Return [x, y] of the center of cell containing provided text 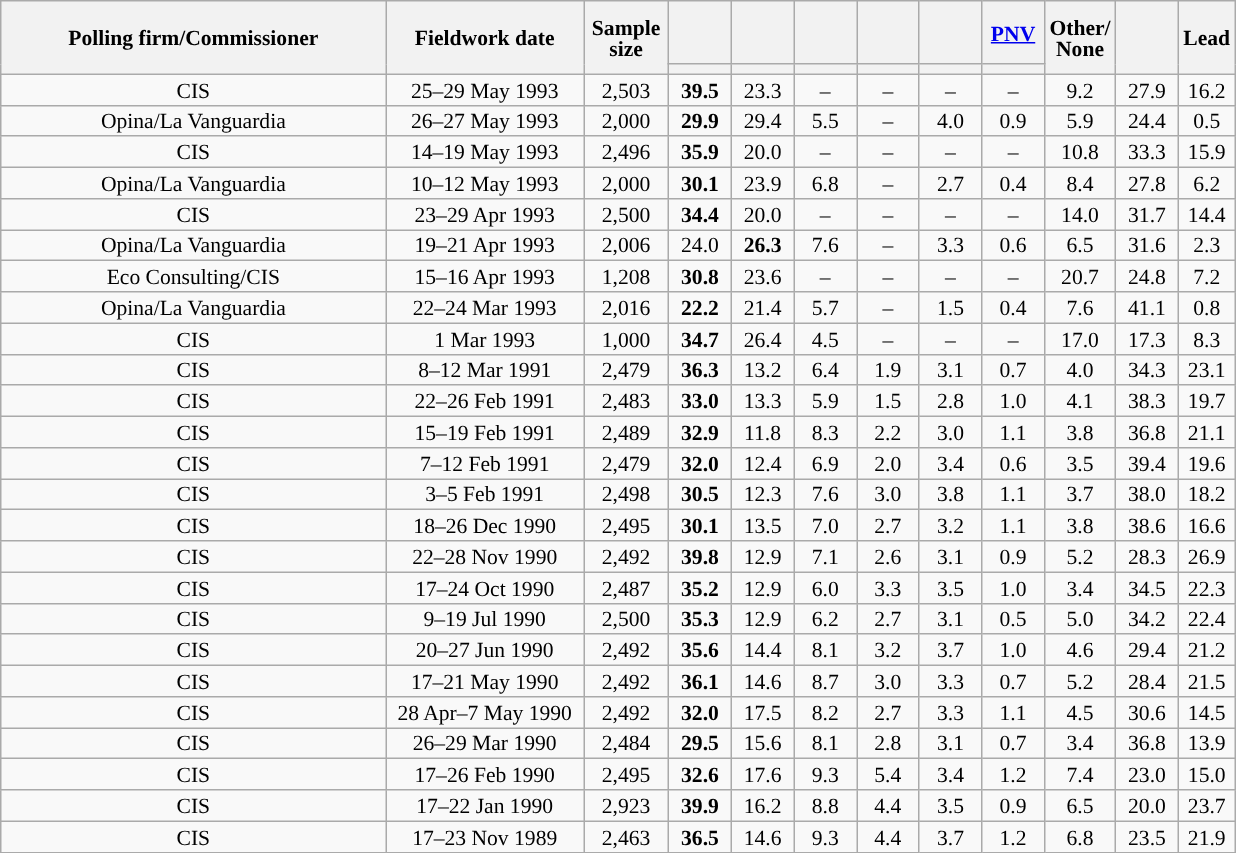
9–19 Jul 1990 [485, 618]
14.0 [1080, 214]
13.5 [762, 526]
6.4 [826, 370]
2,498 [626, 494]
8.4 [1080, 184]
23.1 [1206, 370]
2,923 [626, 806]
26.3 [762, 246]
7.2 [1206, 276]
34.3 [1148, 370]
5.4 [888, 774]
2,487 [626, 588]
4.1 [1080, 402]
35.9 [700, 152]
4.6 [1080, 650]
22.3 [1206, 588]
6.0 [826, 588]
23.6 [762, 276]
2,496 [626, 152]
1 Mar 1993 [485, 338]
24.0 [700, 246]
Fieldwork date [485, 38]
17–26 Feb 1990 [485, 774]
20.7 [1080, 276]
8.7 [826, 682]
22–24 Mar 1993 [485, 308]
10.8 [1080, 152]
26.9 [1206, 556]
31.6 [1148, 246]
32.6 [700, 774]
11.8 [762, 432]
15.6 [762, 744]
15.9 [1206, 152]
13.2 [762, 370]
7.4 [1080, 774]
2,016 [626, 308]
39.4 [1148, 464]
5.0 [1080, 618]
19–21 Apr 1993 [485, 246]
22–28 Nov 1990 [485, 556]
28.3 [1148, 556]
36.1 [700, 682]
17.3 [1148, 338]
18.2 [1206, 494]
17–21 May 1990 [485, 682]
29.5 [700, 744]
18–26 Dec 1990 [485, 526]
35.2 [700, 588]
38.3 [1148, 402]
17.6 [762, 774]
22–26 Feb 1991 [485, 402]
0.8 [1206, 308]
2.3 [1206, 246]
24.4 [1148, 120]
7.1 [826, 556]
2,503 [626, 90]
41.1 [1148, 308]
PNV [1014, 32]
19.6 [1206, 464]
5.7 [826, 308]
26–27 May 1993 [485, 120]
28.4 [1148, 682]
8–12 Mar 1991 [485, 370]
24.8 [1148, 276]
35.3 [700, 618]
1.9 [888, 370]
34.4 [700, 214]
28 Apr–7 May 1990 [485, 712]
8.8 [826, 806]
23.3 [762, 90]
8.2 [826, 712]
21.5 [1206, 682]
2,483 [626, 402]
23.0 [1148, 774]
23–29 Apr 1993 [485, 214]
21.9 [1206, 836]
2.0 [888, 464]
39.8 [700, 556]
17–24 Oct 1990 [485, 588]
15–16 Apr 1993 [485, 276]
32.9 [700, 432]
14–19 May 1993 [485, 152]
33.0 [700, 402]
13.3 [762, 402]
23.5 [1148, 836]
27.8 [1148, 184]
34.7 [700, 338]
36.3 [700, 370]
2,484 [626, 744]
39.9 [700, 806]
30.5 [700, 494]
15–19 Feb 1991 [485, 432]
13.9 [1206, 744]
25–29 May 1993 [485, 90]
9.2 [1080, 90]
14.5 [1206, 712]
34.2 [1148, 618]
1,000 [626, 338]
Lead [1206, 38]
2,489 [626, 432]
27.9 [1148, 90]
26–29 Mar 1990 [485, 744]
1,208 [626, 276]
26.4 [762, 338]
36.5 [700, 836]
19.7 [1206, 402]
7.0 [826, 526]
17–23 Nov 1989 [485, 836]
31.7 [1148, 214]
Other/None [1080, 38]
10–12 May 1993 [485, 184]
3–5 Feb 1991 [485, 494]
2,463 [626, 836]
2.2 [888, 432]
38.6 [1148, 526]
2,006 [626, 246]
21.1 [1206, 432]
20–27 Jun 1990 [485, 650]
35.6 [700, 650]
30.6 [1148, 712]
39.5 [700, 90]
23.7 [1206, 806]
12.3 [762, 494]
Sample size [626, 38]
22.2 [700, 308]
17.0 [1080, 338]
22.4 [1206, 618]
17–22 Jan 1990 [485, 806]
34.5 [1148, 588]
33.3 [1148, 152]
21.4 [762, 308]
6.9 [826, 464]
17.5 [762, 712]
5.5 [826, 120]
29.9 [700, 120]
Eco Consulting/CIS [194, 276]
7–12 Feb 1991 [485, 464]
2.6 [888, 556]
30.8 [700, 276]
Polling firm/Commissioner [194, 38]
15.0 [1206, 774]
12.4 [762, 464]
21.2 [1206, 650]
38.0 [1148, 494]
16.6 [1206, 526]
23.9 [762, 184]
